Determine the (X, Y) coordinate at the center of the cell enclosing the given text.  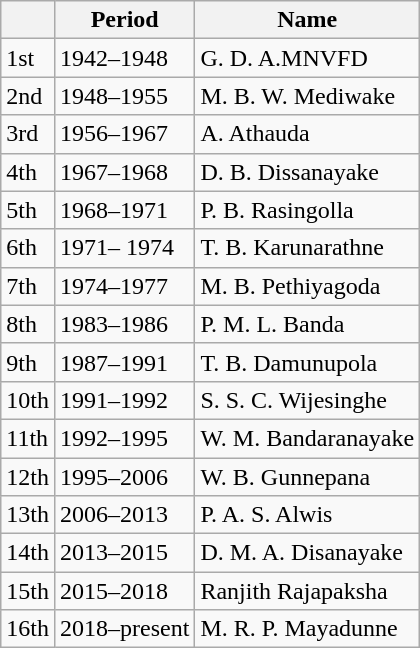
A. Athauda (308, 134)
8th (28, 324)
3rd (28, 134)
M. B. Pethiyagoda (308, 286)
Ranjith Rajapaksha (308, 591)
T. B. Damunupola (308, 362)
P. M. L. Banda (308, 324)
M. R. P. Mayadunne (308, 629)
T. B. Karunarathne (308, 248)
9th (28, 362)
6th (28, 248)
7th (28, 286)
1987–1991 (124, 362)
15th (28, 591)
W. B. Gunnepana (308, 477)
13th (28, 515)
2nd (28, 96)
S. S. C. Wijesinghe (308, 400)
2015–2018 (124, 591)
G. D. A.MNVFD (308, 58)
2006–2013 (124, 515)
D. B. Dissanayake (308, 172)
Name (308, 20)
1st (28, 58)
P. B. Rasingolla (308, 210)
D. M. A. Disanayake (308, 553)
1992–1995 (124, 438)
W. M. Bandaranayake (308, 438)
1967–1968 (124, 172)
4th (28, 172)
12th (28, 477)
Period (124, 20)
1974–1977 (124, 286)
M. B. W. Mediwake (308, 96)
2018–present (124, 629)
16th (28, 629)
10th (28, 400)
1971– 1974 (124, 248)
1942–1948 (124, 58)
1948–1955 (124, 96)
1983–1986 (124, 324)
5th (28, 210)
1995–2006 (124, 477)
14th (28, 553)
1956–1967 (124, 134)
11th (28, 438)
1991–1992 (124, 400)
2013–2015 (124, 553)
P. A. S. Alwis (308, 515)
1968–1971 (124, 210)
